Capture the cell that displays the provided text and extract its (X, Y) central coordinate. 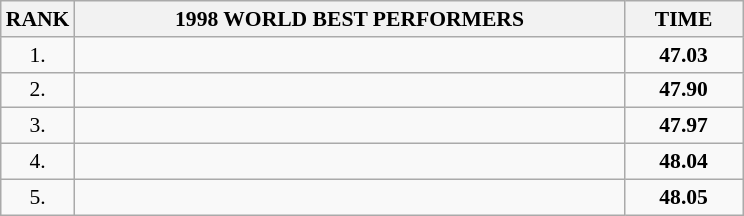
47.03 (684, 55)
1. (38, 55)
47.90 (684, 90)
3. (38, 126)
2. (38, 90)
48.04 (684, 162)
RANK (38, 19)
5. (38, 197)
TIME (684, 19)
1998 WORLD BEST PERFORMERS (349, 19)
4. (38, 162)
48.05 (684, 197)
47.97 (684, 126)
